Provide the (X, Y) coordinate of the cell's center where the given text is located.  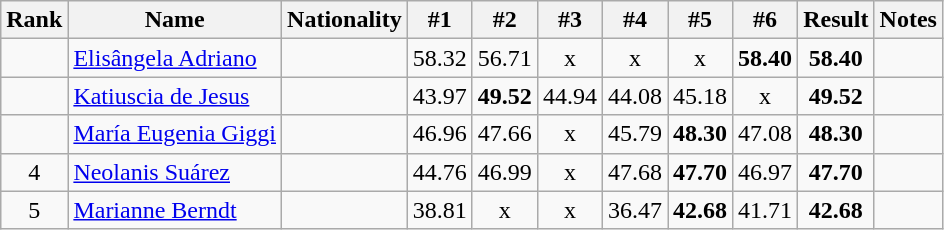
47.08 (766, 134)
45.18 (700, 96)
46.97 (766, 172)
Nationality (345, 20)
44.08 (634, 96)
Marianne Berndt (175, 210)
#1 (440, 20)
4 (34, 172)
38.81 (440, 210)
Name (175, 20)
#2 (504, 20)
58.32 (440, 58)
Neolanis Suárez (175, 172)
Notes (908, 20)
#3 (570, 20)
46.99 (504, 172)
47.68 (634, 172)
56.71 (504, 58)
47.66 (504, 134)
44.94 (570, 96)
#5 (700, 20)
Katiuscia de Jesus (175, 96)
Rank (34, 20)
#6 (766, 20)
36.47 (634, 210)
44.76 (440, 172)
Elisângela Adriano (175, 58)
43.97 (440, 96)
María Eugenia Giggi (175, 134)
Result (836, 20)
5 (34, 210)
46.96 (440, 134)
41.71 (766, 210)
#4 (634, 20)
45.79 (634, 134)
